Determine the (X, Y) coordinate at the center of the cell enclosing the given text.  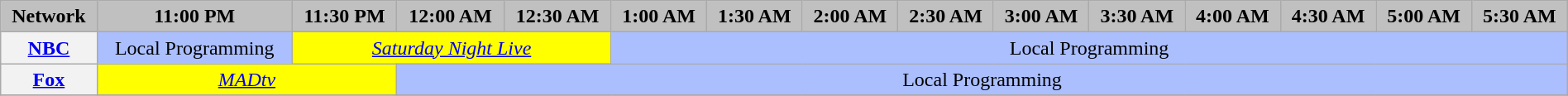
Saturday Night Live (452, 48)
3:00 AM (1041, 17)
4:30 AM (1328, 17)
1:30 AM (754, 17)
Network (49, 17)
12:30 AM (557, 17)
5:30 AM (1519, 17)
11:30 PM (344, 17)
4:00 AM (1233, 17)
5:00 AM (1424, 17)
11:00 PM (194, 17)
3:30 AM (1137, 17)
2:30 AM (946, 17)
MADtv (246, 79)
2:00 AM (850, 17)
Fox (49, 79)
1:00 AM (659, 17)
NBC (49, 48)
12:00 AM (451, 17)
